Search for the cell housing the specified text and yield its [X, Y] center coordinate. 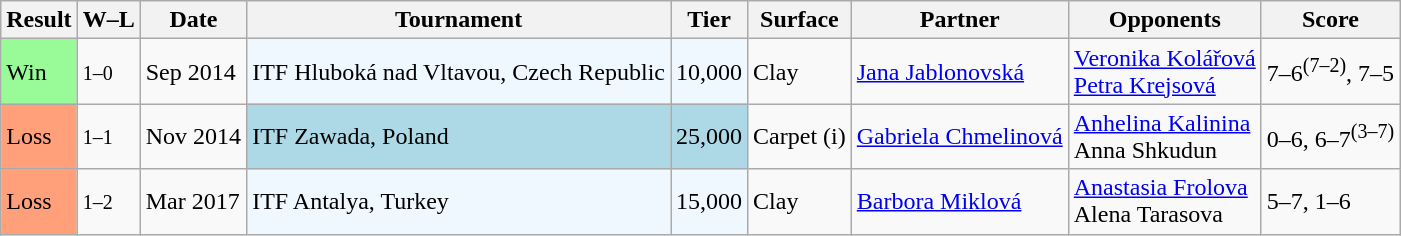
Score [1330, 20]
10,000 [708, 72]
0–6, 6–7(3–7) [1330, 136]
Date [193, 20]
1–1 [108, 136]
ITF Antalya, Turkey [459, 202]
Sep 2014 [193, 72]
Tier [708, 20]
1–0 [108, 72]
ITF Hluboká nad Vltavou, Czech Republic [459, 72]
Gabriela Chmelinová [960, 136]
Opponents [1164, 20]
Anhelina Kalinina Anna Shkudun [1164, 136]
Win [39, 72]
W–L [108, 20]
25,000 [708, 136]
Nov 2014 [193, 136]
Mar 2017 [193, 202]
Result [39, 20]
Carpet (i) [800, 136]
ITF Zawada, Poland [459, 136]
Veronika Kolářová Petra Krejsová [1164, 72]
15,000 [708, 202]
1–2 [108, 202]
Barbora Miklová [960, 202]
5–7, 1–6 [1330, 202]
Partner [960, 20]
Surface [800, 20]
7–6(7–2), 7–5 [1330, 72]
Anastasia Frolova Alena Tarasova [1164, 202]
Tournament [459, 20]
Jana Jablonovská [960, 72]
